Find where the given text appears and provide that cell's center as [X, Y] coordinate. 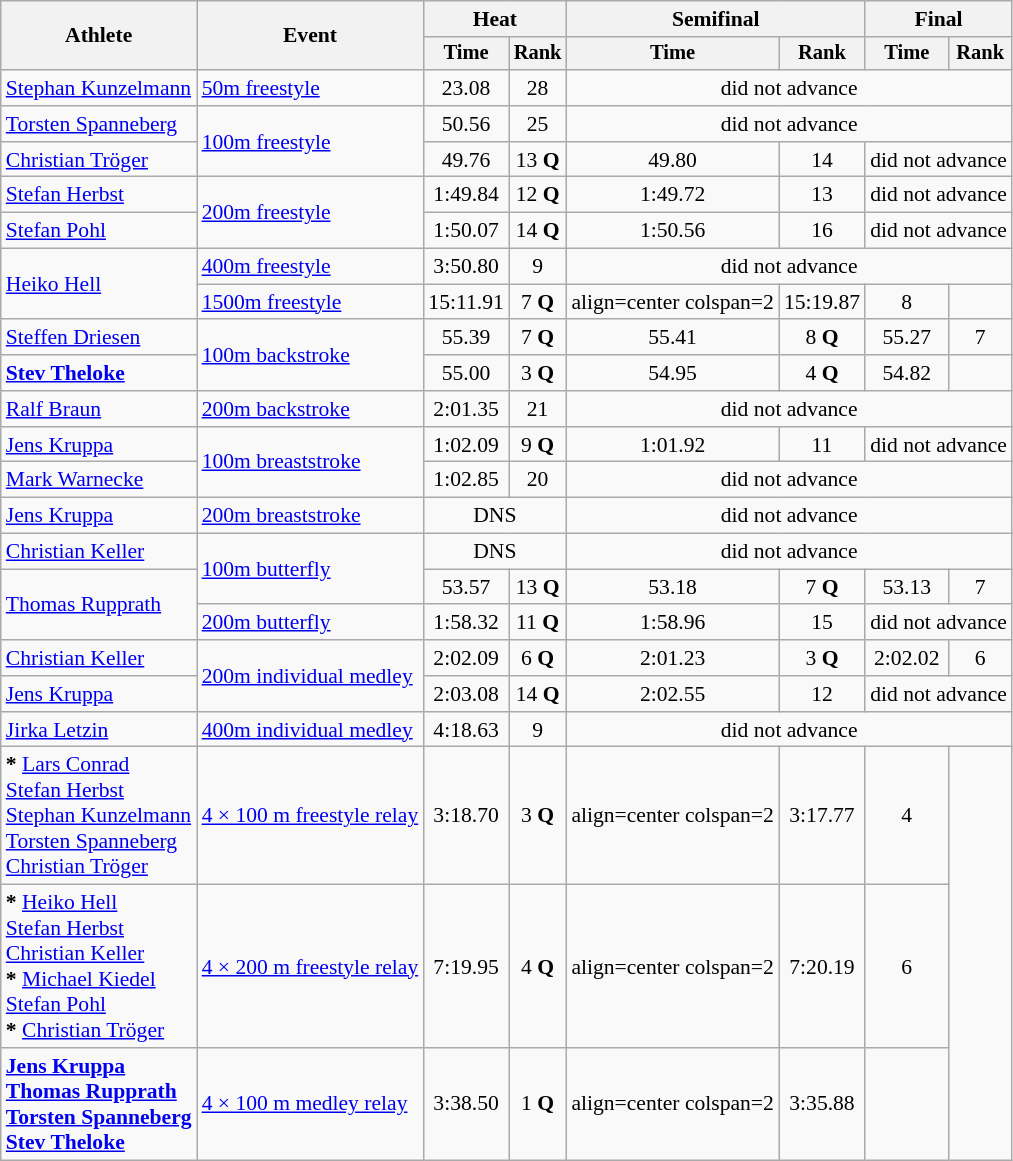
4 [906, 816]
1500m freestyle [310, 302]
1:02.09 [466, 445]
400m freestyle [310, 267]
1:50.56 [672, 231]
12 Q [538, 195]
53.18 [672, 587]
9 Q [538, 445]
Heiko Hell [99, 284]
15:11.91 [466, 302]
200m butterfly [310, 623]
Athlete [99, 36]
1:58.96 [672, 623]
2:01.35 [466, 409]
7:19.95 [466, 966]
200m breaststroke [310, 516]
25 [538, 124]
1 Q [538, 1104]
100m freestyle [310, 142]
50.56 [466, 124]
1:49.84 [466, 195]
Stev Theloke [99, 373]
11 Q [538, 623]
Jens Kruppa Thomas Rupprath Torsten Spanneberg Stev Theloke [99, 1104]
Stephan Kunzelmann [99, 88]
49.76 [466, 160]
12 [822, 694]
Stefan Herbst [99, 195]
4 × 200 m freestyle relay [310, 966]
2:01.23 [672, 658]
Mark Warnecke [99, 480]
400m individual medley [310, 730]
Steffen Driesen [99, 338]
21 [538, 409]
8 Q [822, 338]
3:50.80 [466, 267]
54.95 [672, 373]
Event [310, 36]
55.39 [466, 338]
Heat [494, 19]
53.57 [466, 587]
100m backstroke [310, 356]
1:58.32 [466, 623]
7:20.19 [822, 966]
4 × 100 m freestyle relay [310, 816]
3:38.50 [466, 1104]
* Heiko Hell Stefan Herbst Christian Keller * Michael Kiedel Stefan Pohl * Christian Tröger [99, 966]
Semifinal [716, 19]
15:19.87 [822, 302]
6 Q [538, 658]
Thomas Rupprath [99, 604]
* Lars Conrad Stefan Herbst Stephan Kunzelmann Torsten Spanneberg Christian Tröger [99, 816]
2:02.02 [906, 658]
8 [906, 302]
14 [822, 160]
4 × 100 m medley relay [310, 1104]
55.41 [672, 338]
Jirka Letzin [99, 730]
2:03.08 [466, 694]
23.08 [466, 88]
1:02.85 [466, 480]
1:50.07 [466, 231]
100m butterfly [310, 570]
100m breaststroke [310, 462]
13 [822, 195]
1:49.72 [672, 195]
16 [822, 231]
28 [538, 88]
50m freestyle [310, 88]
2:02.55 [672, 694]
200m individual medley [310, 676]
49.80 [672, 160]
200m freestyle [310, 212]
Torsten Spanneberg [99, 124]
Final [938, 19]
Christian Tröger [99, 160]
4:18.63 [466, 730]
53.13 [906, 587]
55.27 [906, 338]
15 [822, 623]
Stefan Pohl [99, 231]
2:02.09 [466, 658]
11 [822, 445]
55.00 [466, 373]
54.82 [906, 373]
3:17.77 [822, 816]
3:35.88 [822, 1104]
200m backstroke [310, 409]
3:18.70 [466, 816]
20 [538, 480]
1:01.92 [672, 445]
Ralf Braun [99, 409]
